Capture the cell that displays the provided text and extract its (X, Y) central coordinate. 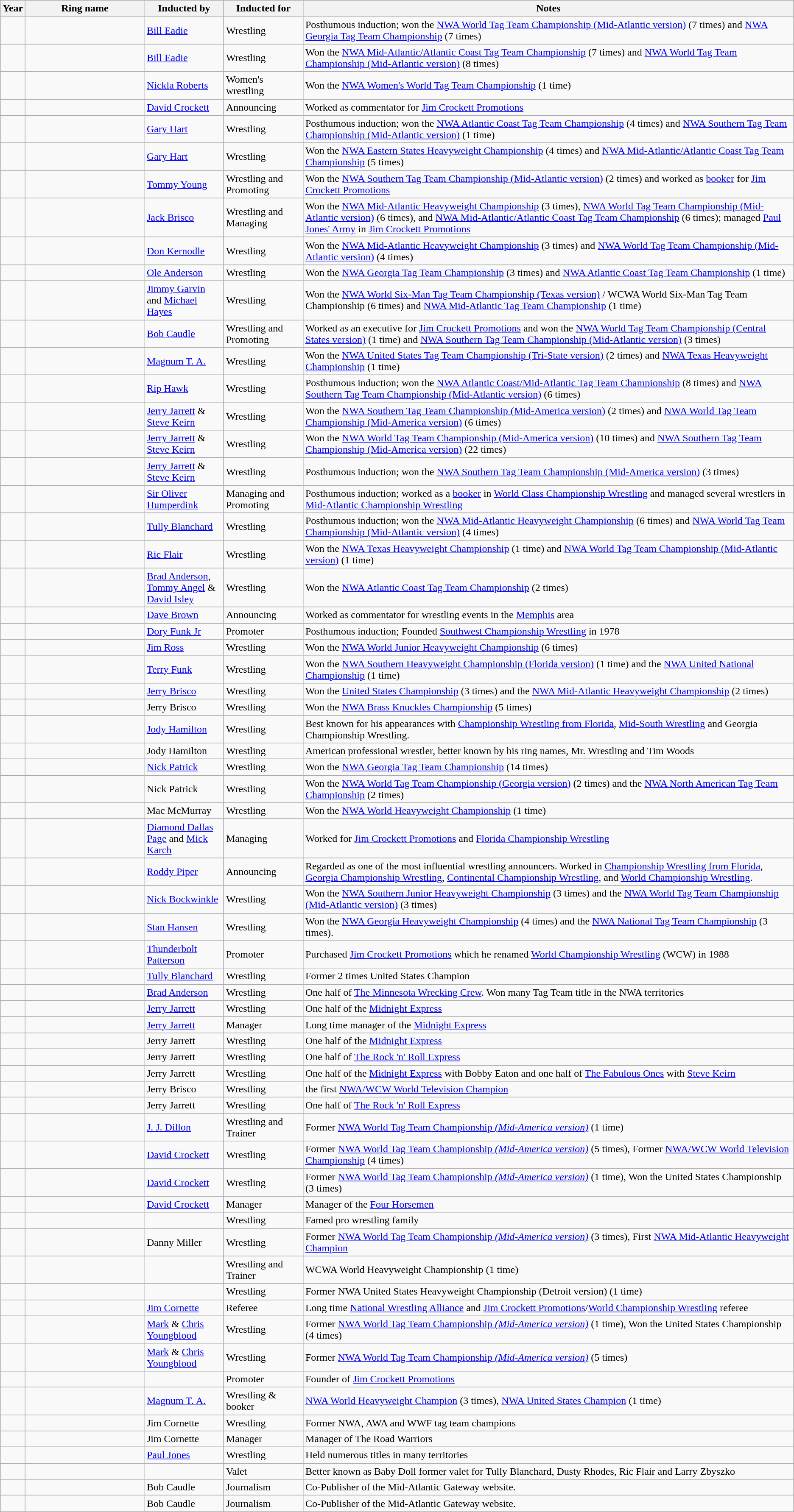
the first NWA/WCW World Television Champion (548, 1089)
Roddy Piper (184, 872)
Former NWA World Tag Team Championship (Mid-America version) (5 times) (548, 1357)
Managing and Promoting (263, 499)
Famed pro wrestling family (548, 1220)
Jimmy Garvin and Michael Hayes (184, 300)
Nick Bockwinkle (184, 899)
Won the NWA Mid-Atlantic Heavyweight Championship (3 times) and NWA World Tag Team Championship (Mid-Atlantic version) (4 times) (548, 251)
Dory Funk Jr (184, 631)
Rip Hawk (184, 389)
Mac McMurray (184, 811)
Thunderbolt Patterson (184, 955)
Inducted by (184, 8)
Former NWA United States Heavyweight Championship (Detroit version) (1 time) (548, 1292)
Terry Funk (184, 669)
One half of the Midnight Express with Bobby Eaton and one half of The Fabulous Ones with Steve Keirn (548, 1073)
Referee (263, 1308)
Ole Anderson (184, 273)
Former 2 times United States Champion (548, 976)
Wrestling & booker (263, 1401)
Ring name (85, 8)
Long time National Wrestling Alliance and Jim Crockett Promotions/World Championship Wrestling referee (548, 1308)
American professional wrestler, better known by his ring names, Mr. Wrestling and Tim Woods (548, 751)
Inducted for (263, 8)
Dave Brown (184, 615)
Valet (263, 1471)
Won the NWA Georgia Tag Team Championship (3 times) and NWA Atlantic Coast Tag Team Championship (1 time) (548, 273)
WCWA World Heavyweight Championship (1 time) (548, 1270)
Won the NWA Southern Tag Team Championship (Mid-America version) (2 times) and NWA World Tag Team Championship (Mid-America version) (6 times) (548, 416)
Won the NWA Southern Junior Heavyweight Championship (3 times) and the NWA World Tag Team Championship (Mid-Atlantic version) (3 times) (548, 899)
Held numerous titles in many territories (548, 1455)
Paul Jones (184, 1455)
Year (13, 8)
Won the NWA United States Tag Team Championship (Tri-State version) (2 times) and NWA Texas Heavyweight Championship (1 time) (548, 361)
Managing (263, 838)
Won the United States Championship (3 times) and the NWA Mid-Atlantic Heavyweight Championship (2 times) (548, 691)
Posthumous induction; won the NWA World Tag Team Championship (Mid-Atlantic version) (7 times) and NWA Georgia Tag Team Championship (7 times) (548, 31)
Women's wrestling (263, 86)
Purchased Jim Crockett Promotions which he renamed World Championship Wrestling (WCW) in 1988 (548, 955)
Notes (548, 8)
Won the NWA Georgia Heavyweight Championship (4 times) and the NWA National Tag Team Championship (3 times). (548, 927)
Worked as commentator for Jim Crockett Promotions (548, 107)
Won the NWA Women's World Tag Team Championship (1 time) (548, 86)
Worked for Jim Crockett Promotions and Florida Championship Wrestling (548, 838)
Won the NWA World Tag Team Championship (Mid-America version) (10 times) and NWA Southern Tag Team Championship (Mid-America version) (22 times) (548, 444)
Won the NWA Atlantic Coast Tag Team Championship (2 times) (548, 588)
Former NWA World Tag Team Championship (Mid-America version) (5 times), Former NWA/WCW World Television Championship (4 times) (548, 1155)
Diamond Dallas Page and Mick Karch (184, 838)
Brad Anderson (184, 992)
One half of The Minnesota Wrecking Crew. Won many Tag Team title in the NWA territories (548, 992)
Former NWA World Tag Team Championship (Mid-America version) (1 time), Won the United States Championship (3 times) (548, 1183)
Stan Hansen (184, 927)
Won the NWA Eastern States Heavyweight Championship (4 times) and NWA Mid-Atlantic/Atlantic Coast Tag Team Championship (5 times) (548, 157)
Former NWA World Tag Team Championship (Mid-America version) (3 times), First NWA Mid-Atlantic Heavyweight Champion (548, 1242)
Jack Brisco (184, 217)
Nickla Roberts (184, 86)
J. J. Dillon (184, 1128)
Won the NWA World Heavyweight Championship (1 time) (548, 811)
Won the NWA Georgia Tag Team Championship (14 times) (548, 767)
Founder of Jim Crockett Promotions (548, 1379)
Manager of The Road Warriors (548, 1439)
Won the NWA World Junior Heavyweight Championship (6 times) (548, 647)
Won the NWA Mid-Atlantic/Atlantic Coast Tag Team Championship (7 times) and NWA World Tag Team Championship (Mid-Atlantic version) (8 times) (548, 58)
Best known for his appearances with Championship Wrestling from Florida, Mid-South Wrestling and Georgia Championship Wrestling. (548, 729)
Posthumous induction; won the NWA Southern Tag Team Championship (Mid-America version) (3 times) (548, 471)
Better known as Baby Doll former valet for Tully Blanchard, Dusty Rhodes, Ric Flair and Larry Zbyszko (548, 1471)
Posthumous induction; worked as a booker in World Class Championship Wrestling and managed several wrestlers in Mid-Atlantic Championship Wrestling (548, 499)
NWA World Heavyweight Champion (3 times), NWA United States Champion (1 time) (548, 1401)
Manager of the Four Horsemen (548, 1204)
Sir Oliver Humperdink (184, 499)
Ric Flair (184, 554)
Former NWA, AWA and WWF tag team champions (548, 1423)
Don Kernodle (184, 251)
Posthumous induction; Founded Southwest Championship Wrestling in 1978 (548, 631)
Tommy Young (184, 184)
Won the NWA Texas Heavyweight Championship (1 time) and NWA World Tag Team Championship (Mid-Atlantic version) (1 time) (548, 554)
Former NWA World Tag Team Championship (Mid-America version) (1 time), Won the United States Championship (4 times) (548, 1329)
Won the NWA Brass Knuckles Championship (5 times) (548, 707)
Won the NWA Southern Tag Team Championship (Mid-Atlantic version) (2 times) and worked as booker for Jim Crockett Promotions (548, 184)
Long time manager of the Midnight Express (548, 1025)
Danny Miller (184, 1242)
Jim Ross (184, 647)
Former NWA World Tag Team Championship (Mid-America version) (1 time) (548, 1128)
Worked as commentator for wrestling events in the Memphis area (548, 615)
Won the NWA World Tag Team Championship (Georgia version) (2 times) and the NWA North American Tag Team Championship (2 times) (548, 789)
Wrestling and Managing (263, 217)
Won the NWA Southern Heavyweight Championship (Florida version) (1 time) and the NWA United National Championship (1 time) (548, 669)
Brad Anderson, Tommy Angel & David Isley (184, 588)
